From the cell containing the given text, extract its center point as (X, Y) coordinate. 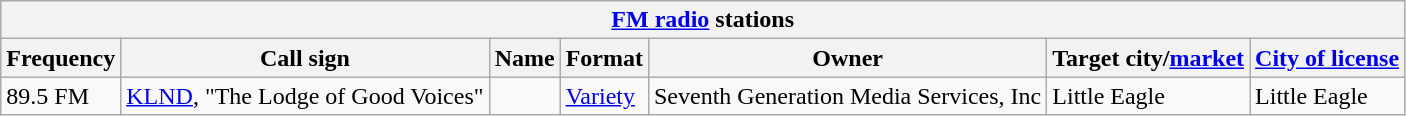
Name (524, 58)
Frequency (61, 58)
KLND, "The Lodge of Good Voices" (305, 96)
Seventh Generation Media Services, Inc (847, 96)
89.5 FM (61, 96)
Format (604, 58)
Variety (604, 96)
Target city/market (1148, 58)
Call sign (305, 58)
City of license (1328, 58)
Owner (847, 58)
FM radio stations (703, 20)
